Scan for the cell matching the given text and deliver its (x, y) coordinate at center. 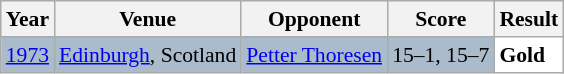
Petter Thoresen (314, 55)
15–1, 15–7 (440, 55)
Edinburgh, Scotland (148, 55)
Result (528, 19)
1973 (28, 55)
Venue (148, 19)
Score (440, 19)
Gold (528, 55)
Opponent (314, 19)
Year (28, 19)
